Output the [x, y] coordinate of the center of the cell containing the given text.  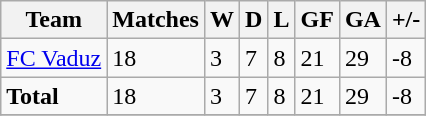
W [222, 20]
GF [317, 20]
Total [54, 96]
D [253, 20]
Team [54, 20]
Matches [156, 20]
GA [362, 20]
FC Vaduz [54, 58]
L [282, 20]
+/- [406, 20]
